Identify which cell holds the provided text, then report its [x, y] central coordinate. 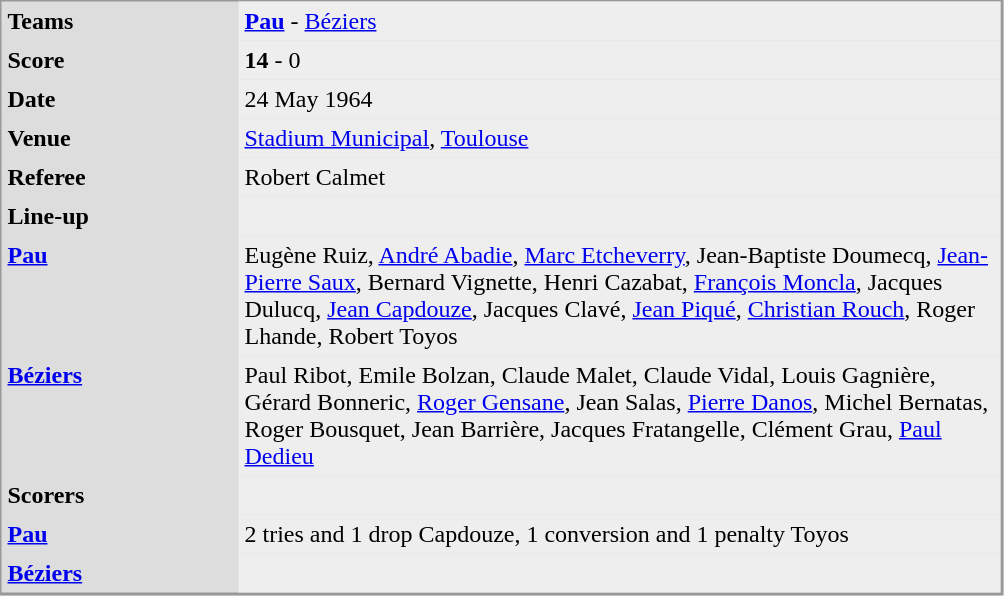
Robert Calmet [619, 178]
Venue [120, 138]
Date [120, 100]
Pau - Béziers [619, 22]
Referee [120, 178]
Stadium Municipal, Toulouse [619, 138]
2 tries and 1 drop Capdouze, 1 conversion and 1 penalty Toyos [619, 534]
Line-up [120, 216]
14 - 0 [619, 60]
Teams [120, 22]
24 May 1964 [619, 100]
Scorers [120, 496]
Score [120, 60]
